From the cell containing the given text, extract its center point as [X, Y] coordinate. 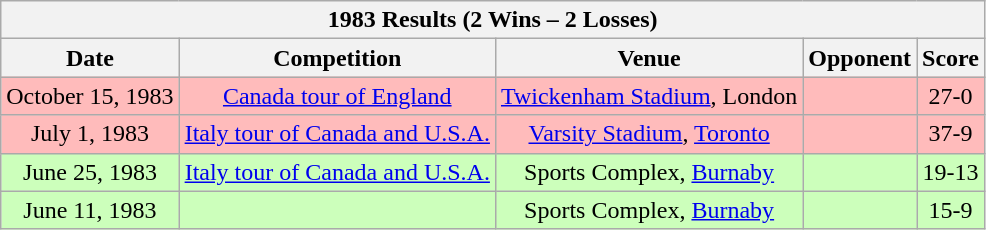
Date [90, 58]
Opponent [860, 58]
Varsity Stadium, Toronto [648, 134]
Competition [337, 58]
1983 Results (2 Wins – 2 Losses) [493, 20]
June 25, 1983 [90, 172]
37-9 [951, 134]
27-0 [951, 96]
19-13 [951, 172]
Venue [648, 58]
15-9 [951, 210]
July 1, 1983 [90, 134]
October 15, 1983 [90, 96]
June 11, 1983 [90, 210]
Canada tour of England [337, 96]
Score [951, 58]
Twickenham Stadium, London [648, 96]
